For the text-containing cell, return its midpoint in (X, Y) coordinate format. 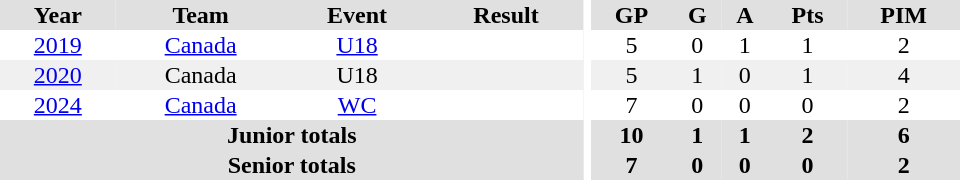
Result (506, 15)
Event (358, 15)
Pts (808, 15)
GP (631, 15)
G (698, 15)
Junior totals (292, 135)
2024 (58, 105)
Year (58, 15)
Team (201, 15)
6 (904, 135)
2019 (58, 45)
WC (358, 105)
Senior totals (292, 165)
10 (631, 135)
PIM (904, 15)
2020 (58, 75)
A (745, 15)
4 (904, 75)
